Identify which cell holds the provided text, then report its (X, Y) central coordinate. 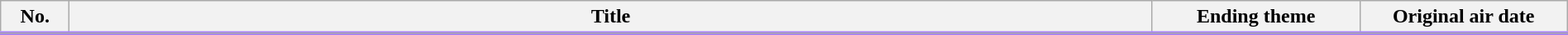
Original air date (1464, 17)
No. (35, 17)
Ending theme (1255, 17)
Title (610, 17)
